Pinpoint the cell where the given text exists, returning its (X, Y) midpoint coordinate. 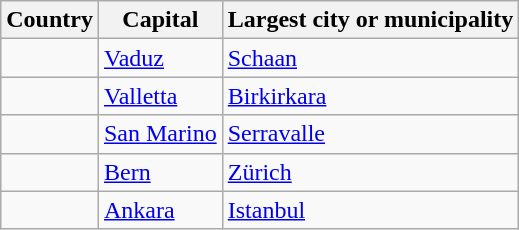
Ankara (160, 210)
Serravalle (370, 134)
Largest city or municipality (370, 20)
Istanbul (370, 210)
Country (50, 20)
San Marino (160, 134)
Birkirkara (370, 96)
Zürich (370, 172)
Vaduz (160, 58)
Valletta (160, 96)
Bern (160, 172)
Capital (160, 20)
Schaan (370, 58)
